Determine the [x, y] coordinate at the center of the cell enclosing the given text.  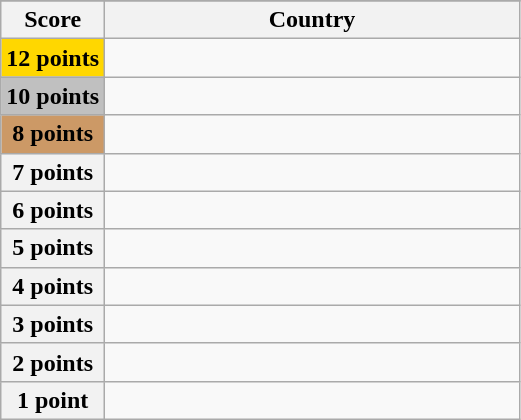
1 point [53, 400]
12 points [53, 58]
5 points [53, 248]
8 points [53, 134]
Country [312, 20]
4 points [53, 286]
6 points [53, 210]
3 points [53, 324]
Score [53, 20]
7 points [53, 172]
2 points [53, 362]
10 points [53, 96]
